Pinpoint the cell where the given text exists, returning its (x, y) midpoint coordinate. 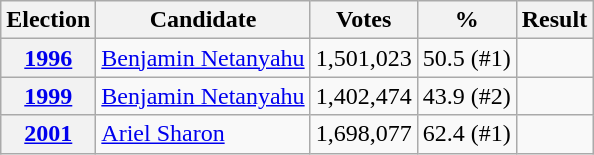
1,501,023 (364, 58)
Election (48, 20)
2001 (48, 134)
1996 (48, 58)
Votes (364, 20)
1,402,474 (364, 96)
43.9 (#2) (466, 96)
Candidate (203, 20)
1,698,077 (364, 134)
62.4 (#1) (466, 134)
% (466, 20)
50.5 (#1) (466, 58)
Result (554, 20)
1999 (48, 96)
Ariel Sharon (203, 134)
